Pinpoint the cell where the given text exists, returning its (X, Y) midpoint coordinate. 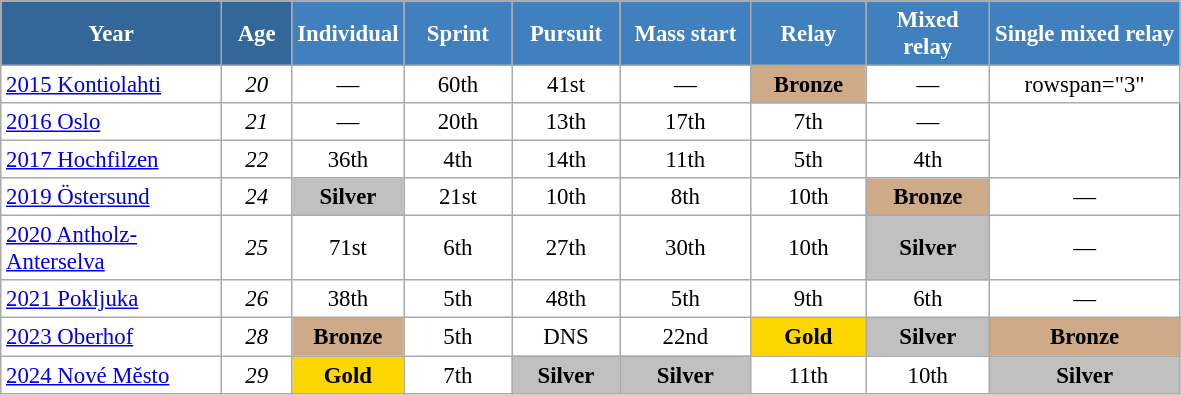
28 (256, 337)
60th (458, 85)
2021 Pokljuka (112, 299)
2019 Östersund (112, 197)
21st (458, 197)
48th (566, 299)
Sprint (458, 34)
Age (256, 34)
2024 Nové Město (112, 375)
Individual (348, 34)
71st (348, 248)
21 (256, 122)
Pursuit (566, 34)
Single mixed relay (1084, 34)
38th (348, 299)
25 (256, 248)
20th (458, 122)
2015 Kontiolahti (112, 85)
2017 Hochfilzen (112, 160)
17th (686, 122)
rowspan="3" (1084, 85)
9th (809, 299)
24 (256, 197)
Year (112, 34)
29 (256, 375)
2016 Oslo (112, 122)
30th (686, 248)
Mass start (686, 34)
Mixed relay (928, 34)
22nd (686, 337)
22 (256, 160)
13th (566, 122)
Relay (809, 34)
DNS (566, 337)
27th (566, 248)
2023 Oberhof (112, 337)
41st (566, 85)
36th (348, 160)
14th (566, 160)
26 (256, 299)
2020 Antholz-Anterselva (112, 248)
8th (686, 197)
20 (256, 85)
